Locate the cell with the specified text and output its (x, y) center coordinate. 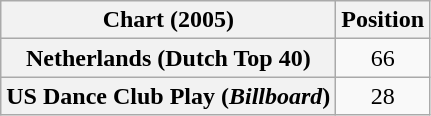
28 (383, 96)
Position (383, 20)
US Dance Club Play (Billboard) (168, 96)
Netherlands (Dutch Top 40) (168, 58)
66 (383, 58)
Chart (2005) (168, 20)
